Locate the cell with the specified text and output its [X, Y] center coordinate. 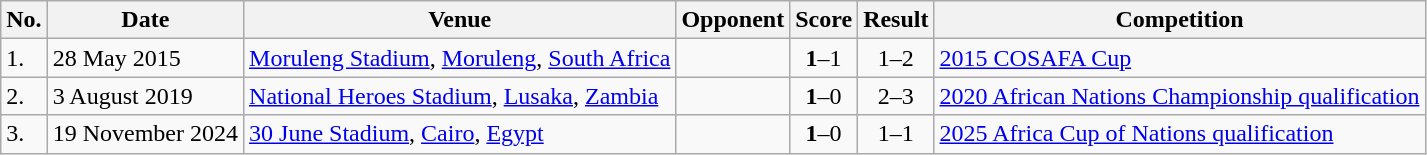
No. [24, 20]
2–3 [896, 96]
Score [824, 20]
1. [24, 58]
19 November 2024 [145, 134]
Venue [460, 20]
2015 COSAFA Cup [1180, 58]
Date [145, 20]
2025 Africa Cup of Nations qualification [1180, 134]
2. [24, 96]
Opponent [733, 20]
Competition [1180, 20]
2020 African Nations Championship qualification [1180, 96]
30 June Stadium, Cairo, Egypt [460, 134]
3. [24, 134]
National Heroes Stadium, Lusaka, Zambia [460, 96]
28 May 2015 [145, 58]
1–2 [896, 58]
Moruleng Stadium, Moruleng, South Africa [460, 58]
3 August 2019 [145, 96]
Result [896, 20]
